Detect which cell encompasses the target text, then output its [X, Y] center coordinate. 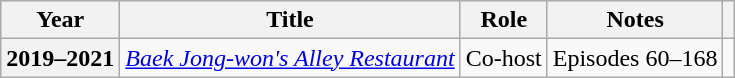
Baek Jong-won's Alley Restaurant [290, 58]
Title [290, 20]
Notes [635, 20]
Role [504, 20]
Co-host [504, 58]
Episodes 60–168 [635, 58]
Year [60, 20]
2019–2021 [60, 58]
